Find where the given text appears and provide that cell's center as (x, y) coordinate. 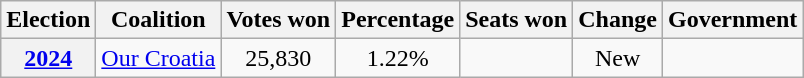
Change (618, 20)
Our Croatia (158, 58)
Votes won (278, 20)
1.22% (398, 58)
Election (48, 20)
25,830 (278, 58)
2024 (48, 58)
Percentage (398, 20)
Government (732, 20)
Seats won (516, 20)
Coalition (158, 20)
New (618, 58)
